Provide the [x, y] coordinate of the cell's center where the given text is located.  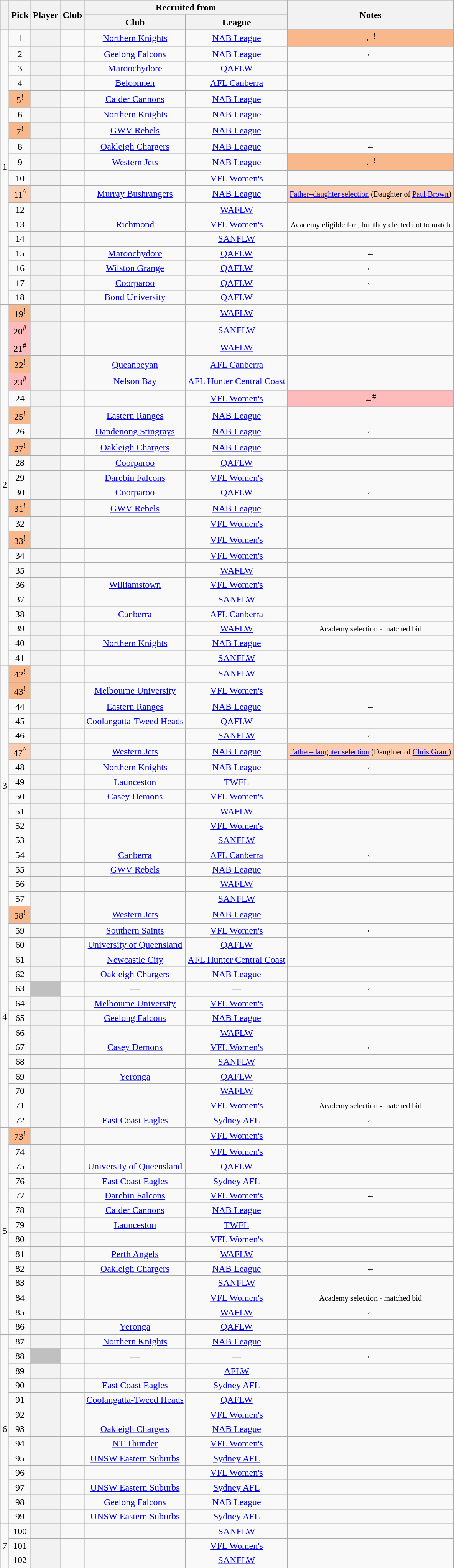
86 [20, 1327]
42! [20, 674]
72 [20, 1120]
90 [20, 1385]
8 [20, 146]
46 [20, 736]
79 [20, 1225]
31! [20, 508]
58! [20, 915]
59 [20, 930]
Notes [370, 15]
Player [46, 15]
77 [20, 1195]
27! [20, 447]
78 [20, 1210]
92 [20, 1414]
87 [20, 1341]
Belconnen [135, 83]
49 [20, 782]
80 [20, 1239]
Father–daughter selection (Daughter of Chris Grant) [370, 751]
83 [20, 1283]
20# [20, 330]
League [236, 22]
Nelson Bay [135, 382]
Murray Bushrangers [135, 194]
45 [20, 721]
99 [20, 1517]
63 [20, 989]
94 [20, 1444]
57 [20, 899]
28 [20, 463]
53 [20, 840]
15 [20, 253]
36 [20, 585]
51 [20, 811]
69 [20, 1076]
82 [20, 1269]
75 [20, 1166]
38 [20, 614]
14 [20, 239]
11^ [20, 194]
66 [20, 1032]
37 [20, 600]
61 [20, 960]
16 [20, 268]
102 [20, 1560]
Queanbeyan [135, 364]
29 [20, 478]
67 [20, 1047]
93 [20, 1429]
7 [5, 1546]
91 [20, 1400]
56 [20, 884]
21# [20, 347]
96 [20, 1473]
Academy eligible for , but they elected not to match [370, 224]
Father–daughter selection (Daughter of Paul Brown) [370, 194]
13 [20, 224]
30 [20, 492]
Bond University [135, 297]
Richmond [135, 224]
100 [20, 1531]
85 [20, 1312]
64 [20, 1003]
Dandenong Stingrays [135, 431]
71 [20, 1106]
60 [20, 945]
19! [20, 313]
73! [20, 1136]
50 [20, 797]
40 [20, 643]
Recruited from [186, 8]
55 [20, 869]
10 [20, 178]
18 [20, 297]
32 [20, 524]
95 [20, 1458]
Williamstown [135, 585]
74 [20, 1152]
98 [20, 1502]
62 [20, 974]
24 [20, 399]
97 [20, 1487]
89 [20, 1371]
54 [20, 855]
81 [20, 1254]
5! [20, 99]
Southern Saints [135, 930]
22! [20, 364]
AFLW [236, 1371]
44 [20, 707]
5 [5, 1231]
70 [20, 1091]
41 [20, 658]
33! [20, 540]
68 [20, 1062]
39 [20, 629]
65 [20, 1018]
Newcastle City [135, 960]
Perth Angels [135, 1254]
26 [20, 431]
←# [370, 399]
84 [20, 1298]
34 [20, 556]
9 [20, 163]
25! [20, 416]
NT Thunder [135, 1444]
76 [20, 1181]
47^ [20, 751]
Wilston Grange [135, 268]
52 [20, 826]
23# [20, 382]
43! [20, 691]
17 [20, 283]
48 [20, 768]
Pick [20, 15]
88 [20, 1356]
101 [20, 1546]
12 [20, 210]
7! [20, 130]
35 [20, 570]
